Output the (x, y) coordinate of the center of the cell containing the given text.  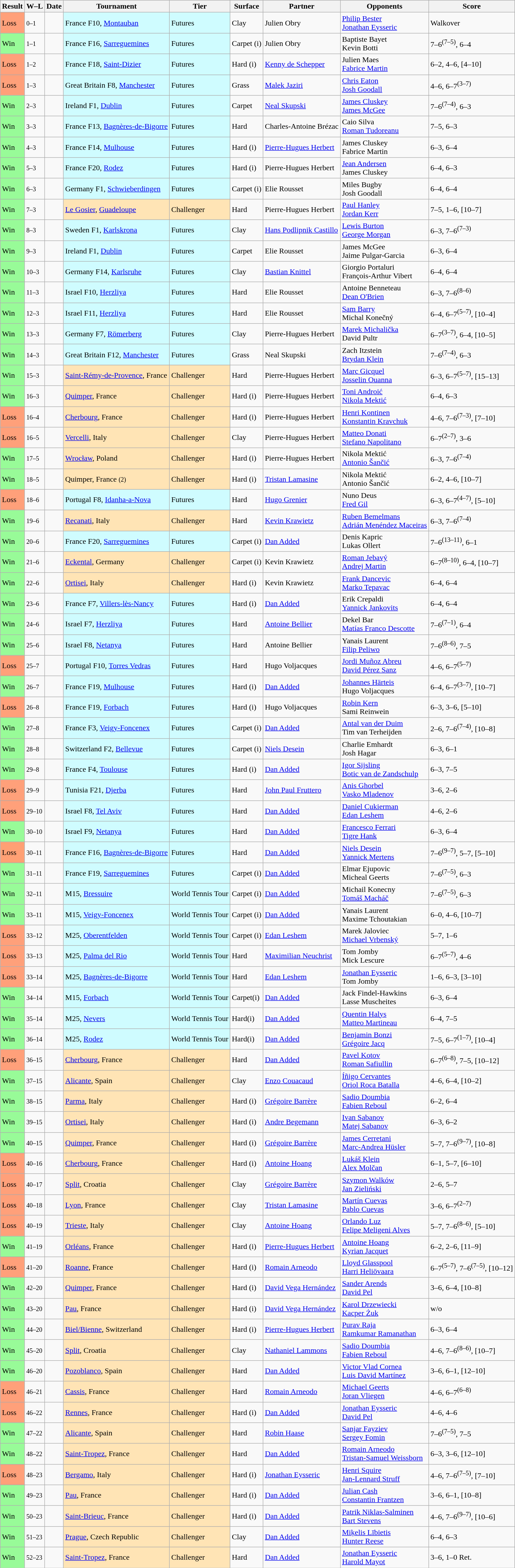
4–6, 4–6 (472, 1412)
7–3 (34, 209)
7–5, 6–3 (472, 126)
2–6, 5–7 (472, 1184)
France F10, Montauban (117, 23)
6–7(2–7), 3–6 (472, 437)
Pozoblanco, Spain (117, 1371)
10–3 (34, 272)
29–10 (34, 811)
M25, Palma del Rio (117, 956)
France F3, Veigy-Foncenex (117, 728)
5–3 (34, 168)
Hans Podlipnik Castillo (302, 230)
Prague, Czech Republic (117, 1536)
Philip Bester Jonathan Eysseric (384, 23)
3–6, 2–6 (472, 790)
John Paul Fruttero (302, 790)
50–23 (34, 1516)
28–8 (34, 748)
6–3, 6–7(5–7), [15–13] (472, 376)
Saint-Rémy-de-Provence, France (117, 376)
Cassis, France (117, 1392)
30–11 (34, 852)
7–6(7–5), 6–4 (472, 43)
M25, Bagnères-de-Bigorre (117, 977)
Karol Drzewiecki Kacper Żuk (384, 1309)
Israel F8, Tel Aviv (117, 811)
1–1 (34, 43)
1–3 (34, 85)
Ruben Bemelmans Adrián Menéndez Maceiras (384, 520)
France F13, Bagnères-de-Bigorre (117, 126)
14–3 (34, 354)
Robin Kern Sami Reinwein (384, 707)
8–3 (34, 230)
6–3, 6–7(4–7), [5–10] (472, 500)
6–1, 5–7, [6–10] (472, 1163)
2–3 (34, 106)
Rennes, France (117, 1412)
7–6(9–7), 5–7, [5–10] (472, 852)
Israel F8, Netanya (117, 645)
M25, Rodez (117, 1039)
France F16, Sarreguemines (117, 43)
Zach Itzstein Brydan Klein (384, 354)
Jonathan Eysseric David Pel (384, 1412)
16–4 (34, 417)
3–3 (34, 126)
Victor Vlad Cornea Luis David Martínez (384, 1371)
4–6, 6–7(6–8) (472, 1392)
6–3, 6–1 (472, 748)
45–20 (34, 1350)
6–2, 6–4 (472, 1101)
36–14 (34, 1039)
Jonathan Eysseric Harold Mayot (384, 1557)
Lukáš Klein Alex Molčan (384, 1163)
Marc Gicquel Josselin Ouanna (384, 376)
Enzo Couacaud (302, 1081)
6–3, 6–2 (472, 1122)
39–15 (34, 1122)
Partner (302, 6)
29–9 (34, 790)
Antoine Hoang Kyrian Jacquet (384, 1246)
Surface (247, 6)
46–21 (34, 1392)
Baptiste Bayet Kevin Botti (384, 43)
41–19 (34, 1246)
3–6, 6–1, [10–8] (472, 1495)
6–7(5–7), 4–6 (472, 956)
Hugo Grenier (302, 500)
6–7(8–10), 6–4, [10–7] (472, 562)
6–0, 4–6, [10–7] (472, 914)
18–6 (34, 500)
Wrocław, Poland (117, 458)
Saint-Brieuc, France (117, 1516)
38–15 (34, 1101)
Henri Squire Jan-Lennard Struff (384, 1475)
4–6, 7–6(7–3), [7–10] (472, 417)
26–7 (34, 687)
Pavel Kotov Roman Safiullin (384, 1060)
13–3 (34, 334)
Maximilian Neuchrist (302, 956)
Benjamin Bonzi Grégoire Jacq (384, 1039)
Germany F1, Schwieberdingen (117, 189)
34–14 (34, 998)
France F16, Bagnères-de-Bigorre (117, 852)
30–10 (34, 831)
Miķelis Lībietis Hunter Reese (384, 1536)
25–6 (34, 645)
Great Britain F12, Manchester (117, 354)
Martín Cuevas Pablo Cuevas (384, 1205)
6–4, 6–7(3–7), [10–7] (472, 687)
Carpet(i) (247, 998)
Quimper, France (2) (117, 479)
6–2, 4–6, [4–10] (472, 64)
Miles Bugby Josh Goodall (384, 189)
Israel F9, Netanya (117, 831)
France F14, Mulhouse (117, 147)
7–6(7–1), 6–4 (472, 624)
w/o (472, 1309)
Opponents (384, 6)
Great Britain F8, Manchester (117, 85)
22–6 (34, 583)
Giorgio Portaluri François-Arthur Vibert (384, 272)
31–11 (34, 873)
4–6, 6–4, [10–2] (472, 1081)
46–22 (34, 1412)
7–5, 6–7(1–7), [10–4] (472, 1039)
4–6, 7–6(9–7), [10–6] (472, 1516)
Patrik Niklas-Salminen Bart Stevens (384, 1516)
Robin Haase (302, 1433)
43–20 (34, 1309)
Sander Arends David Pel (384, 1288)
6–3, 7–5 (472, 769)
Score (472, 6)
Erik Crepaldi Yannick Jankovits (384, 604)
Jean Andersen James Cluskey (384, 168)
Marek Michalička David Pultr (384, 334)
Chris Eaton Josh Goodall (384, 85)
1–6, 6–3, [3–10] (472, 977)
Daniel Cukierman Edan Leshem (384, 811)
21–6 (34, 562)
27–8 (34, 728)
Charles-Antoine Brézac (302, 126)
Marek Jaloviec Michael Vrbenský (384, 935)
Michail Konecny Tomáš Macháč (384, 894)
M15, Forbach (117, 998)
Jordi Muñoz Abreu David Pérez Sanz (384, 666)
Roman Jebavý Andrej Martin (384, 562)
Recanati, Italy (117, 520)
6–7(5–7), 7–6(7–5), [10–12] (472, 1267)
France F20, Sarreguemines (117, 541)
M25, Nevers (117, 1018)
47–22 (34, 1433)
12–3 (34, 313)
37–15 (34, 1081)
Elmar Ejupovic Micheal Geerts (384, 873)
Germany F14, Karlsruhe (117, 272)
Tier (200, 6)
Matteo Donati Stefano Napolitano (384, 437)
40–17 (34, 1184)
James Cerretani Marc-Andrea Hüsler (384, 1142)
France F4, Toulouse (117, 769)
Antal van der Duim Tim van Terheijden (384, 728)
6–3 (34, 189)
33–11 (34, 914)
4–3 (34, 147)
6–3, 3–6, [5–10] (472, 707)
33–12 (34, 935)
M15, Bressuire (117, 894)
Julian Cash Constantin Frantzen (384, 1495)
Le Gosier, Guadeloupe (117, 209)
32–11 (34, 894)
Sam Barry Michal Konečný (384, 313)
France F18, Saint-Dizier (117, 64)
0–1 (34, 23)
15–3 (34, 376)
Kenny de Schepper (302, 64)
3–6, 6–1, [12–10] (472, 1371)
M15, Veigy-Foncenex (117, 914)
Igor Sijsling Botic van de Zandschulp (384, 769)
40–16 (34, 1163)
5–7, 1–6 (472, 935)
Bergamo, Italy (117, 1475)
4–6, 2–6 (472, 811)
29–8 (34, 769)
Jack Findel-Hawkins Lasse Muscheites (384, 998)
7–5, 1–6, [10–7] (472, 209)
Lyon, France (117, 1205)
6–2, 2–6, [11–9] (472, 1246)
6–7(6–8), 7–5, [10–12] (472, 1060)
Dekel Bar Matías Franco Descotte (384, 624)
5–7, 7–6(8–6), [5–10] (472, 1225)
Sweden F1, Karlskrona (117, 230)
James Cluskey James McGee (384, 106)
33–13 (34, 956)
Toni Androić Nikola Mektić (384, 396)
Yanais Laurent Filip Peliwo (384, 645)
33–14 (34, 977)
Israel F11, Herzliya (117, 313)
23–6 (34, 604)
Anis Ghorbel Vasko Mladenov (384, 790)
3–6, 1–0 Ret. (472, 1557)
16–3 (34, 396)
49–23 (34, 1495)
Israel F10, Herzliya (117, 293)
Eckental, Germany (117, 562)
Ivan Sabanov Matej Sabanov (384, 1122)
9–3 (34, 251)
Frank Dancevic Marko Tepavac (384, 583)
52–23 (34, 1557)
Niels Desein Yannick Mertens (384, 852)
7–6(7–5), 7–5 (472, 1433)
6–4, 7–5 (472, 1018)
Quentin Halys Matteo Martineau (384, 1018)
Paul Hanley Jordan Kerr (384, 209)
6–3, 7–6(8–6) (472, 293)
Nathaniel Lammons (302, 1350)
4–6, 6–7(5–7) (472, 666)
Íñigo Cervantes Oriol Roca Batalla (384, 1081)
Romain Arneodo Tristan-Samuel Weissborn (384, 1454)
11–3 (34, 293)
35–14 (34, 1018)
Caio Silva Roman Tudoreanu (384, 126)
Michael Geerts Joran Vliegen (384, 1392)
France F7, Villers-lès-Nancy (117, 604)
Lewis Burton George Morgan (384, 230)
24–6 (34, 624)
Trieste, Italy (117, 1225)
46–20 (34, 1371)
Portugal F10, Torres Vedras (117, 666)
7–6(8–6), 7–5 (472, 645)
Tom Jomby Mick Lescure (384, 956)
Date (54, 6)
Roanne, France (117, 1267)
Jonathan Eysseric (302, 1475)
Parma, Italy (117, 1101)
Francesco Ferrari Tigre Hank (384, 831)
Israel F7, Herzliya (117, 624)
M25, Oberentfelden (117, 935)
48–23 (34, 1475)
Niels Desein (302, 748)
44–20 (34, 1329)
Orléans, France (117, 1246)
Bastian Knittel (302, 272)
40–18 (34, 1205)
Switzerland F2, Bellevue (117, 748)
7–6(13–11), 6–1 (472, 541)
6–7(3–7), 6–4, [10–5] (472, 334)
25–7 (34, 666)
6–3, 3–6, [12–10] (472, 1454)
3–6, 6–7(2–7) (472, 1205)
5–7, 7–6(9–7), [10–8] (472, 1142)
Julien Maes Fabrice Martin (384, 64)
Walkover (472, 23)
19–6 (34, 520)
Charlie Emhardt Josh Hagar (384, 748)
France F19, Mulhouse (117, 687)
Lloyd Glasspool Harri Heliövaara (384, 1267)
W–L (34, 6)
1–2 (34, 64)
Denis Kapric Lukas Ollert (384, 541)
6–2, 4–6, [10–7] (472, 479)
Germany F7, Römerberg (117, 334)
2–6, 7–6(7–4), [10–8] (472, 728)
36–15 (34, 1060)
18–5 (34, 479)
4–6, 7–6(7–5), [7–10] (472, 1475)
6–4, 6–7(5–7), [10–4] (472, 313)
Purav Raja Ramkumar Ramanathan (384, 1329)
6–3, 7–6(7–3) (472, 230)
Portugal F8, Idanha-a-Nova (117, 500)
Henri Kontinen Konstantin Kravchuk (384, 417)
Antoine Benneteau Dean O'Brien (384, 293)
Malek Jaziri (302, 85)
4–6, 7–6(8–6), [10–7] (472, 1350)
17–5 (34, 458)
Vercelli, Italy (117, 437)
Sanjar Fayziev Sergey Fomin (384, 1433)
Orlando Luz Felipe Meligeni Alves (384, 1225)
48–22 (34, 1454)
Johannes Härteis Hugo Voljacques (384, 687)
Yanais Laurent Maxime Tchoutakian (384, 914)
France F20, Rodez (117, 168)
Szymon Walków Jan Zieliński (384, 1184)
Tunisia F21, Djerba (117, 790)
Jonathan Eysseric Tom Jomby (384, 977)
20–6 (34, 541)
Result (12, 6)
Andre Begemann (302, 1122)
James Cluskey Fabrice Martin (384, 147)
Tournament (117, 6)
26–8 (34, 707)
James McGee Jaime Pulgar-Garcia (384, 251)
France F19, Forbach (117, 707)
3–6, 6–4, [10–8] (472, 1288)
51–23 (34, 1536)
4–6, 6–7(3–7) (472, 85)
40–15 (34, 1142)
16–5 (34, 437)
42–20 (34, 1288)
40–19 (34, 1225)
Biel/Bienne, Switzerland (117, 1329)
Nuno Deus Fred Gil (384, 500)
France F19, Sarreguemines (117, 873)
41–20 (34, 1267)
